Capture the cell that displays the provided text and extract its (x, y) central coordinate. 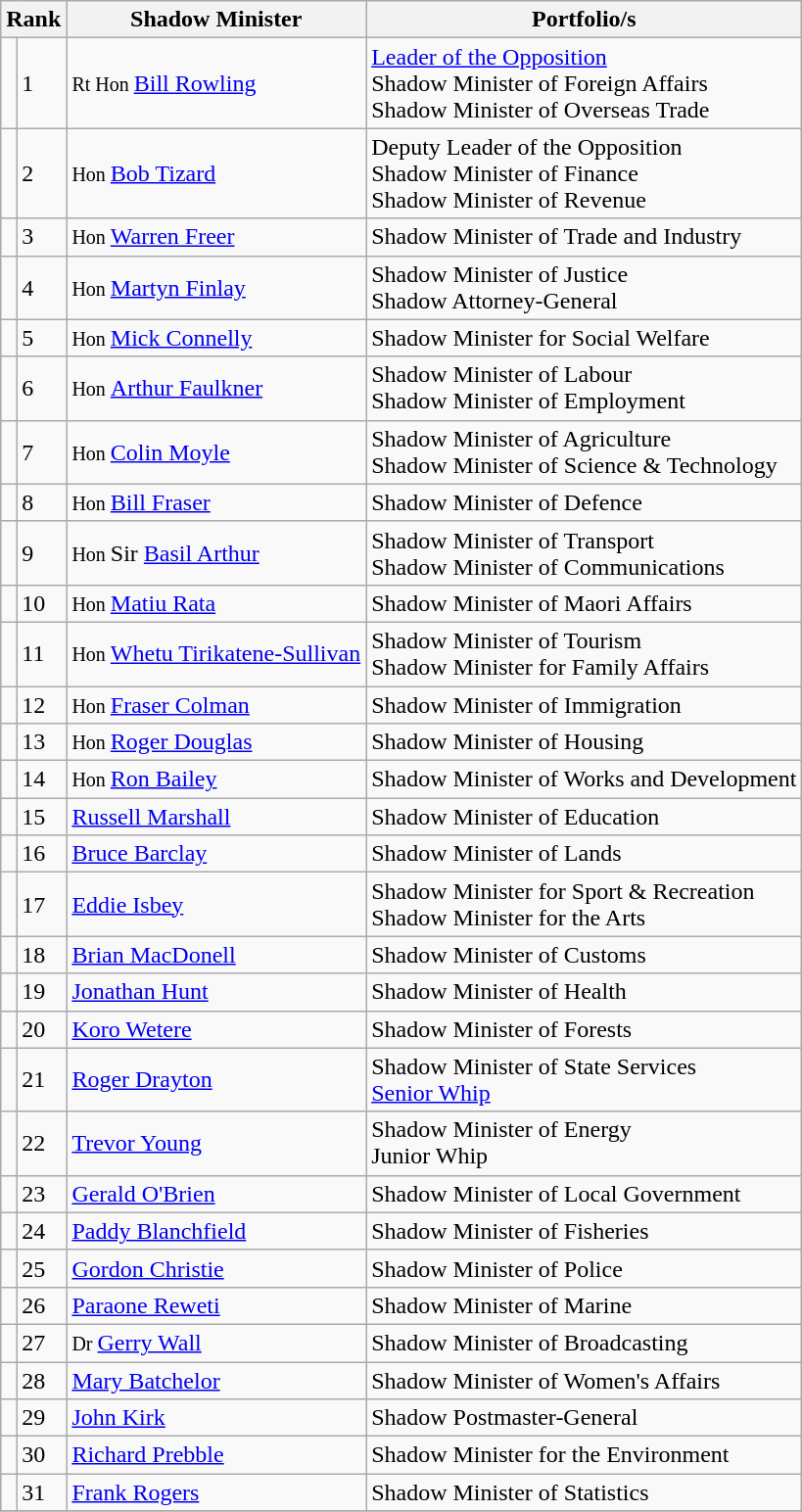
Leader of the OppositionShadow Minister of Foreign AffairsShadow Minister of Overseas Trade (584, 83)
Paddy Blanchfield (216, 1231)
Hon Roger Douglas (216, 742)
27 (41, 1343)
6 (41, 388)
Hon Colin Moyle (216, 452)
Shadow Minister of State ServicesSenior Whip (584, 1079)
Shadow Minister of Immigration (584, 704)
19 (41, 992)
9 (41, 552)
Hon Matiu Rata (216, 603)
Dr Gerry Wall (216, 1343)
20 (41, 1029)
Shadow Minister for Social Welfare (584, 338)
Hon Fraser Colman (216, 704)
29 (41, 1418)
Shadow Minister of EnergyJunior Whip (584, 1144)
Shadow Minister of Housing (584, 742)
Shadow Minister of TourismShadow Minister for Family Affairs (584, 654)
28 (41, 1380)
Shadow Minister of Education (584, 817)
Shadow Minister of JusticeShadow Attorney-General (584, 288)
Shadow Minister of Health (584, 992)
Brian MacDonell (216, 955)
Shadow Minister of Police (584, 1268)
Shadow Minister of Local Government (584, 1194)
Russell Marshall (216, 817)
Shadow Minister of Marine (584, 1305)
10 (41, 603)
Hon Warren Freer (216, 237)
Shadow Minister of Fisheries (584, 1231)
Hon Bill Fraser (216, 502)
14 (41, 780)
John Kirk (216, 1418)
21 (41, 1079)
Rt Hon Bill Rowling (216, 83)
Shadow Minister of Broadcasting (584, 1343)
Deputy Leader of the OppositionShadow Minister of FinanceShadow Minister of Revenue (584, 173)
16 (41, 854)
3 (41, 237)
Shadow Minister of Trade and Industry (584, 237)
Bruce Barclay (216, 854)
Portfolio/s (584, 20)
Hon Arthur Faulkner (216, 388)
Shadow Minister for Sport & RecreationShadow Minister for the Arts (584, 905)
15 (41, 817)
Paraone Reweti (216, 1305)
25 (41, 1268)
Shadow Minister of TransportShadow Minister of Communications (584, 552)
Shadow Minister of Statistics (584, 1492)
5 (41, 338)
Shadow Minister of Maori Affairs (584, 603)
Hon Martyn Finlay (216, 288)
Richard Prebble (216, 1455)
12 (41, 704)
Jonathan Hunt (216, 992)
Shadow Postmaster-General (584, 1418)
23 (41, 1194)
Roger Drayton (216, 1079)
Rank (33, 20)
Shadow Minister of LabourShadow Minister of Employment (584, 388)
Frank Rogers (216, 1492)
Shadow Minister of AgricultureShadow Minister of Science & Technology (584, 452)
Shadow Minister (216, 20)
Shadow Minister of Customs (584, 955)
Hon Bob Tizard (216, 173)
4 (41, 288)
31 (41, 1492)
Koro Wetere (216, 1029)
Hon Mick Connelly (216, 338)
Trevor Young (216, 1144)
Shadow Minister of Forests (584, 1029)
11 (41, 654)
26 (41, 1305)
Hon Whetu Tirikatene-Sullivan (216, 654)
Gordon Christie (216, 1268)
Shadow Minister for the Environment (584, 1455)
Eddie Isbey (216, 905)
Shadow Minister of Women's Affairs (584, 1380)
Shadow Minister of Lands (584, 854)
Shadow Minister of Defence (584, 502)
Hon Ron Bailey (216, 780)
24 (41, 1231)
Gerald O'Brien (216, 1194)
Shadow Minister of Works and Development (584, 780)
22 (41, 1144)
30 (41, 1455)
7 (41, 452)
Hon Sir Basil Arthur (216, 552)
8 (41, 502)
13 (41, 742)
17 (41, 905)
Mary Batchelor (216, 1380)
18 (41, 955)
2 (41, 173)
1 (41, 83)
